Return the (x, y) coordinate for the center point of the cell that contains the specified text.  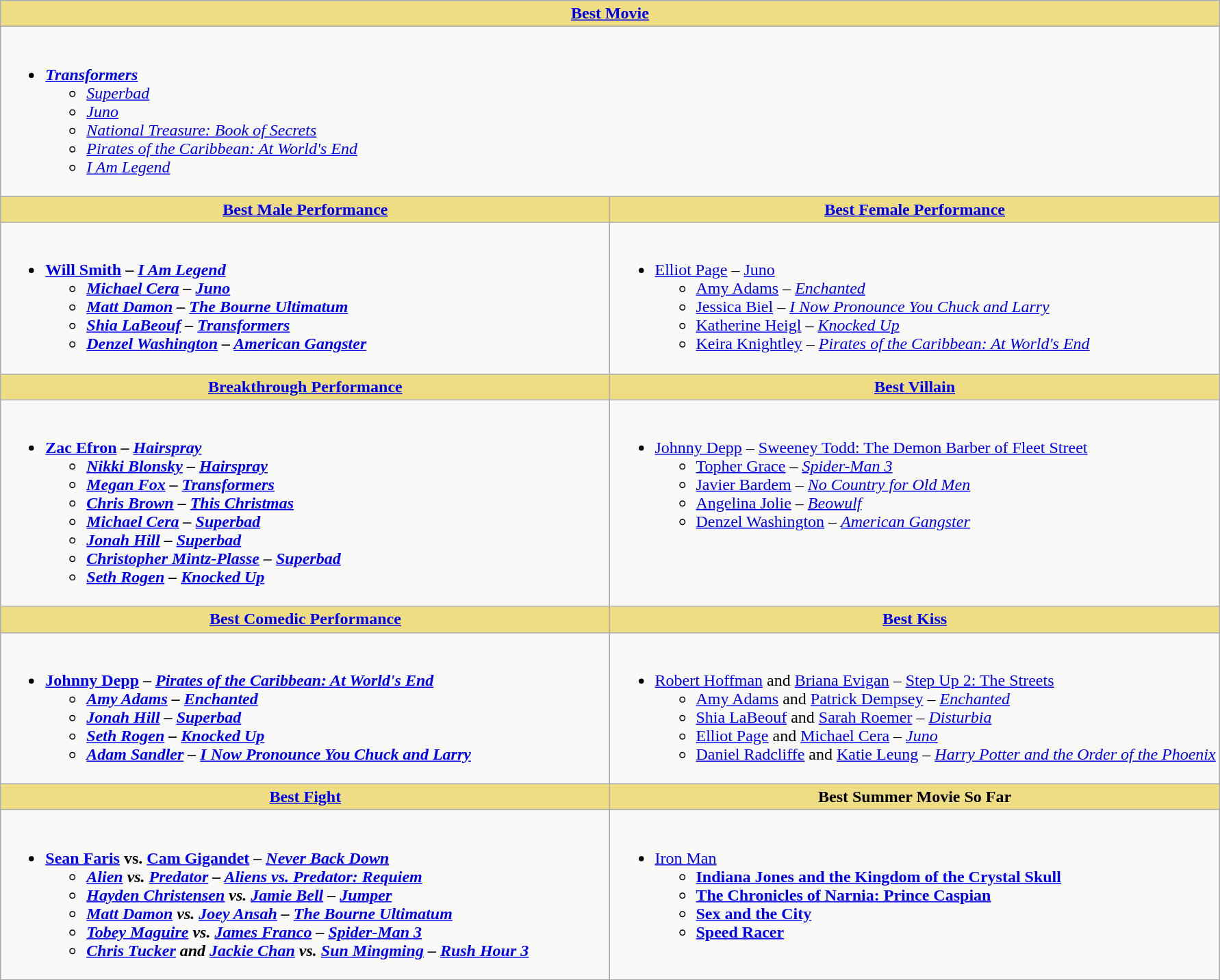
Best Comedic Performance (305, 619)
Best Villain (915, 387)
Iron ManIndiana Jones and the Kingdom of the Crystal SkullThe Chronicles of Narnia: Prince CaspianSex and the CitySpeed Racer (915, 894)
Best Fight (305, 797)
Best Summer Movie So Far (915, 797)
Best Male Performance (305, 209)
Will Smith – I Am LegendMichael Cera – JunoMatt Damon – The Bourne UltimatumShia LaBeouf – TransformersDenzel Washington – American Gangster (305, 298)
Best Movie (610, 14)
Best Kiss (915, 619)
Breakthrough Performance (305, 387)
Best Female Performance (915, 209)
TransformersSuperbadJunoNational Treasure: Book of SecretsPirates of the Caribbean: At World's EndI Am Legend (610, 112)
